Output the [X, Y] coordinate of the center of the cell containing the given text.  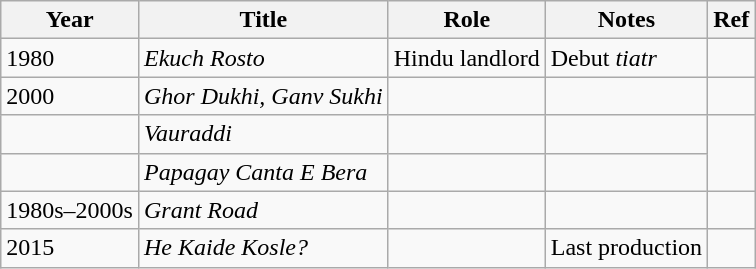
Role [466, 20]
Ekuch Rosto [263, 58]
2000 [70, 96]
2015 [70, 248]
Hindu landlord [466, 58]
Grant Road [263, 210]
Last production [626, 248]
Notes [626, 20]
Ref [732, 20]
Papagay Canta E Bera [263, 172]
1980 [70, 58]
Year [70, 20]
Debut tiatr [626, 58]
Vauraddi [263, 134]
He Kaide Kosle? [263, 248]
Title [263, 20]
1980s–2000s [70, 210]
Ghor Dukhi, Ganv Sukhi [263, 96]
